Pinpoint the cell where the given text exists, returning its [X, Y] midpoint coordinate. 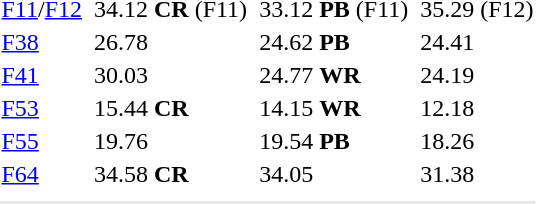
24.41 [477, 42]
F64 [42, 174]
34.58 CR [171, 174]
30.03 [171, 75]
14.15 WR [334, 108]
12.18 [477, 108]
F53 [42, 108]
26.78 [171, 42]
19.76 [171, 141]
18.26 [477, 141]
F55 [42, 141]
15.44 CR [171, 108]
31.38 [477, 174]
F38 [42, 42]
24.62 PB [334, 42]
34.05 [334, 174]
19.54 PB [334, 141]
F41 [42, 75]
24.77 WR [334, 75]
24.19 [477, 75]
